Scan for the cell matching the given text and deliver its [x, y] coordinate at center. 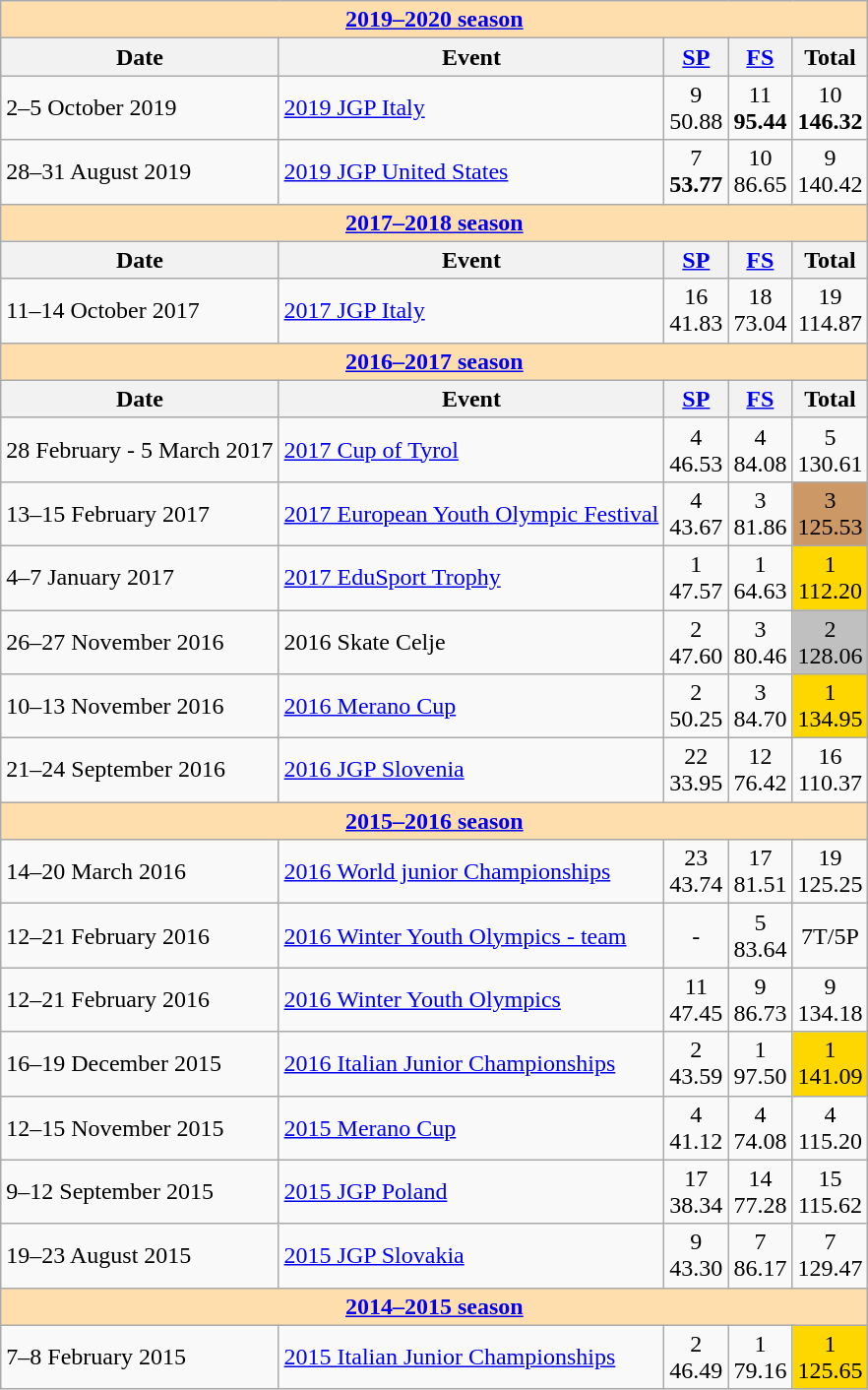
4 41.12 [697, 1128]
5 130.61 [831, 449]
10–13 November 2016 [140, 707]
19 125.25 [831, 872]
17 81.51 [760, 872]
9 140.42 [831, 171]
2015 JGP Slovakia [471, 1256]
4 74.08 [760, 1128]
2016 JGP Slovenia [471, 770]
7 129.47 [831, 1256]
1 125.65 [831, 1357]
2 47.60 [697, 642]
2015–2016 season [435, 821]
12 76.42 [760, 770]
1 79.16 [760, 1357]
2014–2015 season [435, 1306]
19–23 August 2015 [140, 1256]
2016 Winter Youth Olympics [471, 1000]
2017–2018 season [435, 222]
9 134.18 [831, 1000]
1 64.63 [760, 577]
7–8 February 2015 [140, 1357]
2017 JGP Italy [471, 311]
4 84.08 [760, 449]
3 81.86 [760, 514]
2 128.06 [831, 642]
2016 Skate Celje [471, 642]
19 114.87 [831, 311]
4–7 January 2017 [140, 577]
28 February - 5 March 2017 [140, 449]
18 73.04 [760, 311]
16 41.83 [697, 311]
15 115.62 [831, 1191]
2017 EduSport Trophy [471, 577]
2016 Winter Youth Olympics - team [471, 935]
4 115.20 [831, 1128]
2016–2017 season [435, 361]
3 80.46 [760, 642]
- [697, 935]
9 86.73 [760, 1000]
2015 Italian Junior Championships [471, 1357]
2 50.25 [697, 707]
17 38.34 [697, 1191]
9–12 September 2015 [140, 1191]
7T/5P [831, 935]
4 43.67 [697, 514]
2 43.59 [697, 1063]
1 47.57 [697, 577]
12–15 November 2015 [140, 1128]
2015 Merano Cup [471, 1128]
21–24 September 2016 [140, 770]
9 50.88 [697, 108]
22 33.95 [697, 770]
2019 JGP Italy [471, 108]
2015 JGP Poland [471, 1191]
11 95.44 [760, 108]
2017 Cup of Tyrol [471, 449]
1 112.20 [831, 577]
2–5 October 2019 [140, 108]
2 46.49 [697, 1357]
11 47.45 [697, 1000]
23 43.74 [697, 872]
16 110.37 [831, 770]
26–27 November 2016 [140, 642]
16–19 December 2015 [140, 1063]
7 86.17 [760, 1256]
5 83.64 [760, 935]
10 86.65 [760, 171]
14 77.28 [760, 1191]
2016 Italian Junior Championships [471, 1063]
3 84.70 [760, 707]
11–14 October 2017 [140, 311]
2019–2020 season [435, 20]
7 53.77 [697, 171]
2016 World junior Championships [471, 872]
2017 European Youth Olympic Festival [471, 514]
1 97.50 [760, 1063]
14–20 March 2016 [140, 872]
28–31 August 2019 [140, 171]
1 134.95 [831, 707]
9 43.30 [697, 1256]
1 141.09 [831, 1063]
2016 Merano Cup [471, 707]
4 46.53 [697, 449]
10 146.32 [831, 108]
3 125.53 [831, 514]
13–15 February 2017 [140, 514]
2019 JGP United States [471, 171]
